Pinpoint the cell where the given text exists, returning its (X, Y) midpoint coordinate. 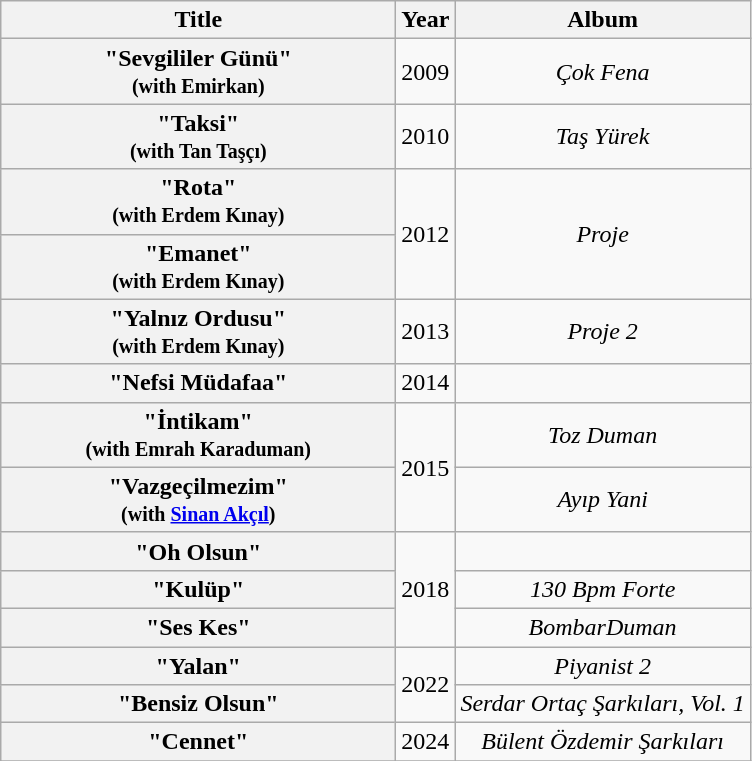
Toz Duman (603, 434)
Year (426, 20)
2010 (426, 136)
"Taksi"(with Tan Taşçı) (198, 136)
"Rota"(with Erdem Kınay) (198, 202)
"Cennet" (198, 742)
"Emanet"(with Erdem Kınay) (198, 266)
"Yalnız Ordusu"(with Erdem Kınay) (198, 332)
Proje (603, 234)
"Kulüp" (198, 589)
2015 (426, 467)
"Nefsi Müdafaa" (198, 383)
"Vazgeçilmezim"(with Sinan Akçıl) (198, 500)
Piyanist 2 (603, 665)
"Yalan" (198, 665)
Taş Yürek (603, 136)
Ayıp Yani (603, 500)
Proje 2 (603, 332)
2018 (426, 589)
"Oh Olsun" (198, 551)
2024 (426, 742)
2022 (426, 684)
Bülent Özdemir Şarkıları (603, 742)
BombarDuman (603, 627)
Album (603, 20)
"Ses Kes" (198, 627)
"Bensiz Olsun" (198, 704)
2012 (426, 234)
"Sevgililer Günü"(with Emirkan) (198, 72)
2009 (426, 72)
130 Bpm Forte (603, 589)
"İntikam"(with Emrah Karaduman) (198, 434)
2014 (426, 383)
Title (198, 20)
2013 (426, 332)
Serdar Ortaç Şarkıları, Vol. 1 (603, 704)
Çok Fena (603, 72)
